Capture the cell that displays the provided text and extract its [X, Y] central coordinate. 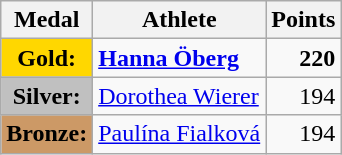
Paulína Fialková [180, 134]
Silver: [47, 96]
Hanna Öberg [180, 58]
Points [304, 20]
Gold: [47, 58]
Athlete [180, 20]
220 [304, 58]
Medal [47, 20]
Dorothea Wierer [180, 96]
Bronze: [47, 134]
